Extract the (X, Y) coordinate from the center of the cell holding the provided text.  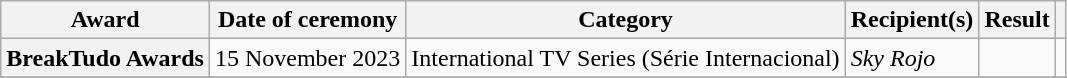
International TV Series (Série Internacional) (626, 58)
15 November 2023 (307, 58)
Date of ceremony (307, 20)
Category (626, 20)
Recipient(s) (912, 20)
Award (106, 20)
Result (1017, 20)
Sky Rojo (912, 58)
BreakTudo Awards (106, 58)
